For the text-containing cell, return its midpoint in [x, y] coordinate format. 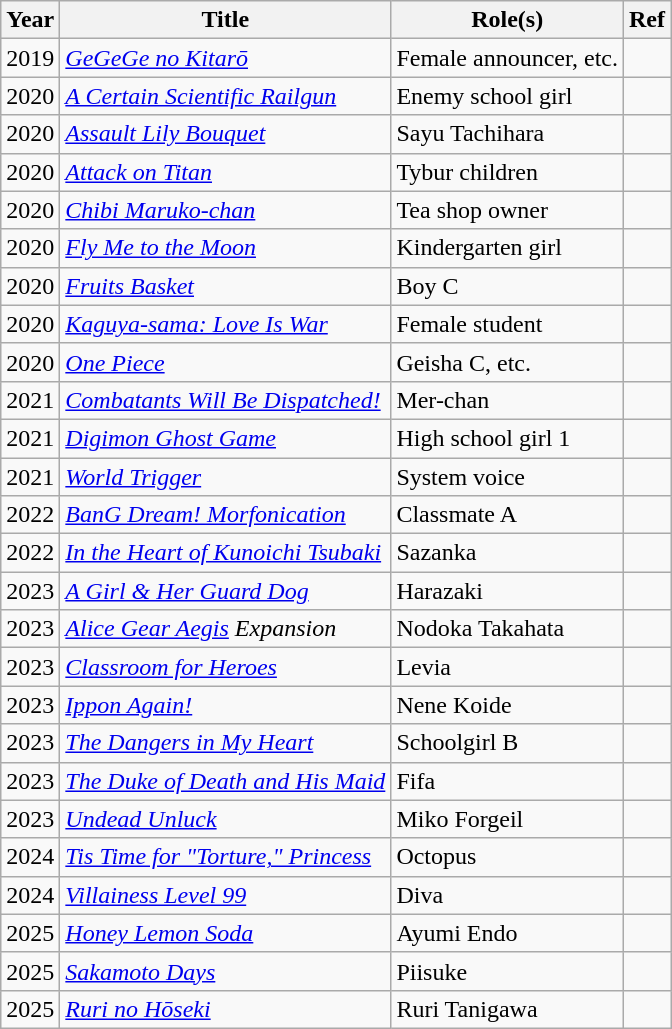
Ruri Tanigawa [508, 1009]
Harazaki [508, 591]
One Piece [226, 362]
Assault Lily Bouquet [226, 134]
World Trigger [226, 477]
Honey Lemon Soda [226, 933]
Title [226, 20]
Role(s) [508, 20]
Undead Unluck [226, 819]
A Certain Scientific Railgun [226, 96]
Schoolgirl B [508, 743]
Tea shop owner [508, 210]
Combatants Will Be Dispatched! [226, 400]
Ref [648, 20]
In the Heart of Kunoichi Tsubaki [226, 553]
Geisha C, etc. [508, 362]
Kaguya-sama: Love Is War [226, 324]
BanG Dream! Morfonication [226, 515]
Boy C [508, 286]
Octopus [508, 857]
Piisuke [508, 971]
Classroom for Heroes [226, 667]
The Duke of Death and His Maid [226, 781]
Chibi Maruko-chan [226, 210]
Attack on Titan [226, 172]
A Girl & Her Guard Dog [226, 591]
Mer-chan [508, 400]
Year [30, 20]
System voice [508, 477]
Diva [508, 895]
Miko Forgeil [508, 819]
Digimon Ghost Game [226, 438]
Alice Gear Aegis Expansion [226, 629]
Sayu Tachihara [508, 134]
Classmate A [508, 515]
Villainess Level 99 [226, 895]
Kindergarten girl [508, 248]
Tis Time for "Torture," Princess [226, 857]
Sakamoto Days [226, 971]
Ayumi Endo [508, 933]
Nene Koide [508, 705]
Nodoka Takahata [508, 629]
Female student [508, 324]
Ruri no Hōseki [226, 1009]
Sazanka [508, 553]
Fly Me to the Moon [226, 248]
2019 [30, 58]
Enemy school girl [508, 96]
Fifa [508, 781]
High school girl 1 [508, 438]
Levia [508, 667]
Fruits Basket [226, 286]
GeGeGe no Kitarō [226, 58]
The Dangers in My Heart [226, 743]
Tybur children [508, 172]
Female announcer, etc. [508, 58]
Ippon Again! [226, 705]
